Extract the [x, y] coordinate from the center of the cell holding the provided text.  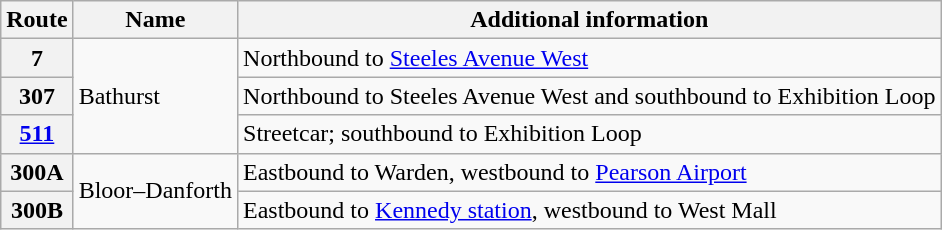
Northbound to Steeles Avenue West [590, 58]
Northbound to Steeles Avenue West and southbound to Exhibition Loop [590, 96]
Route [37, 20]
Name [155, 20]
Eastbound to Kennedy station, westbound to West Mall [590, 210]
300A [37, 172]
Bathurst [155, 96]
Streetcar; southbound to Exhibition Loop [590, 134]
Eastbound to Warden, westbound to Pearson Airport [590, 172]
Additional information [590, 20]
300B [37, 210]
307 [37, 96]
511 [37, 134]
Bloor–Danforth [155, 191]
7 [37, 58]
